From the cell containing the given text, extract its center point as (X, Y) coordinate. 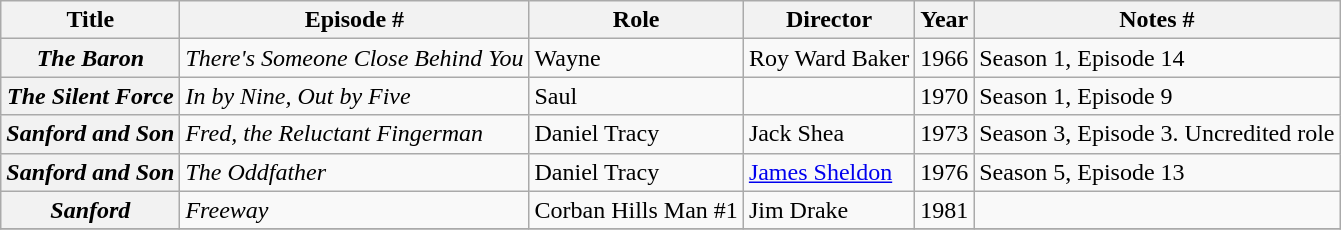
Saul (636, 96)
Jack Shea (828, 134)
Season 1, Episode 14 (1157, 58)
Role (636, 20)
Director (828, 20)
1966 (944, 58)
Year (944, 20)
Season 5, Episode 13 (1157, 172)
Roy Ward Baker (828, 58)
1973 (944, 134)
Fred, the Reluctant Fingerman (354, 134)
Title (90, 20)
Jim Drake (828, 210)
Season 1, Episode 9 (1157, 96)
Season 3, Episode 3. Uncredited role (1157, 134)
The Oddfather (354, 172)
1981 (944, 210)
James Sheldon (828, 172)
In by Nine, Out by Five (354, 96)
There's Someone Close Behind You (354, 58)
Wayne (636, 58)
Corban Hills Man #1 (636, 210)
Episode # (354, 20)
The Silent Force (90, 96)
The Baron (90, 58)
Sanford (90, 210)
1976 (944, 172)
Freeway (354, 210)
Notes # (1157, 20)
1970 (944, 96)
